For the text-containing cell, return its midpoint in (X, Y) coordinate format. 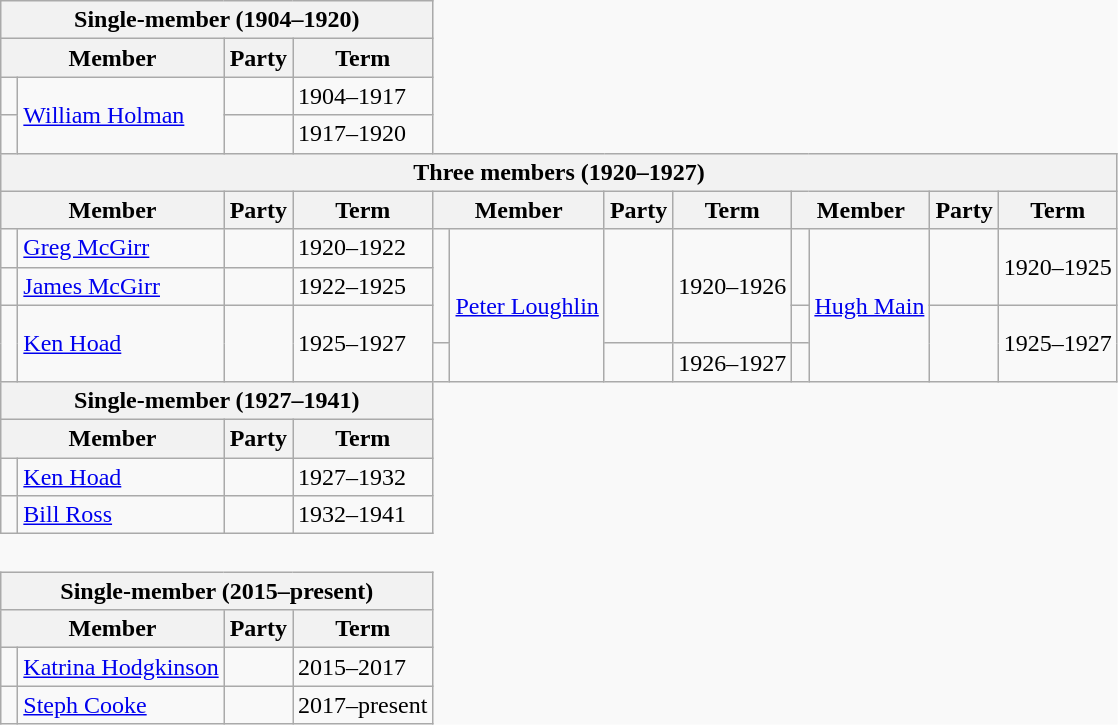
William Holman (121, 115)
1922–1925 (363, 286)
1932–1941 (363, 515)
1920–1922 (363, 248)
Single-member (1927–1941) (217, 400)
James McGirr (121, 286)
1920–1925 (1058, 267)
Greg McGirr (121, 248)
Single-member (2015–present) (217, 591)
Peter Loughlin (527, 305)
Katrina Hodgkinson (121, 667)
1904–1917 (363, 96)
Three members (1920–1927) (560, 172)
Hugh Main (870, 305)
2017–present (363, 705)
Bill Ross (121, 515)
1927–1932 (363, 477)
1926–1927 (732, 362)
1917–1920 (363, 134)
Single-member (1904–1920) (217, 20)
2015–2017 (363, 667)
Steph Cooke (121, 705)
1920–1926 (732, 286)
